Identify which cell holds the provided text, then report its (x, y) central coordinate. 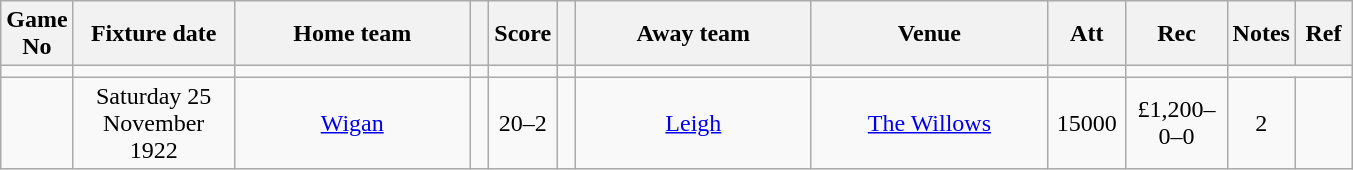
The Willows (929, 123)
2 (1261, 123)
Leigh (693, 123)
£1,200–0–0 (1176, 123)
Away team (693, 34)
15000 (1086, 123)
Game No (37, 34)
Att (1086, 34)
Venue (929, 34)
Home team (352, 34)
Fixture date (154, 34)
Wigan (352, 123)
Rec (1176, 34)
Notes (1261, 34)
Saturday 25 November 1922 (154, 123)
20–2 (523, 123)
Score (523, 34)
Ref (1323, 34)
